Detect which cell encompasses the target text, then output its (X, Y) center coordinate. 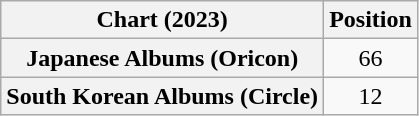
South Korean Albums (Circle) (162, 96)
Japanese Albums (Oricon) (162, 58)
Chart (2023) (162, 20)
12 (371, 96)
66 (371, 58)
Position (371, 20)
